Return (x, y) of the center of cell containing provided text 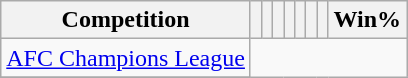
Competition (126, 20)
Win% (368, 20)
AFC Champions League (126, 58)
